From the cell containing the given text, extract its center point as (X, Y) coordinate. 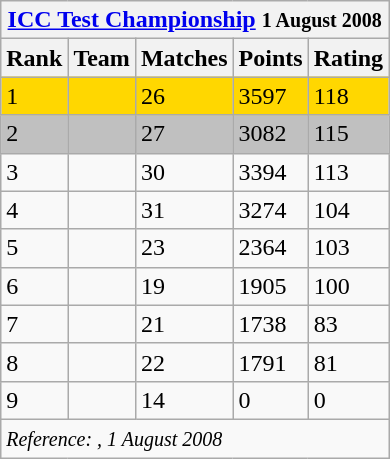
Rating (348, 58)
118 (348, 96)
7 (34, 324)
3597 (270, 96)
8 (34, 362)
3082 (270, 134)
14 (184, 400)
ICC Test Championship 1 August 2008 (195, 20)
Matches (184, 58)
115 (348, 134)
1905 (270, 286)
1738 (270, 324)
5 (34, 248)
6 (34, 286)
19 (184, 286)
113 (348, 172)
1791 (270, 362)
9 (34, 400)
1 (34, 96)
Reference: , 1 August 2008 (195, 438)
3 (34, 172)
Points (270, 58)
104 (348, 210)
27 (184, 134)
3394 (270, 172)
21 (184, 324)
2 (34, 134)
Team (102, 58)
2364 (270, 248)
26 (184, 96)
100 (348, 286)
4 (34, 210)
31 (184, 210)
83 (348, 324)
103 (348, 248)
23 (184, 248)
81 (348, 362)
30 (184, 172)
22 (184, 362)
3274 (270, 210)
Rank (34, 58)
